Determine the (x, y) coordinate at the center of the cell enclosing the given text.  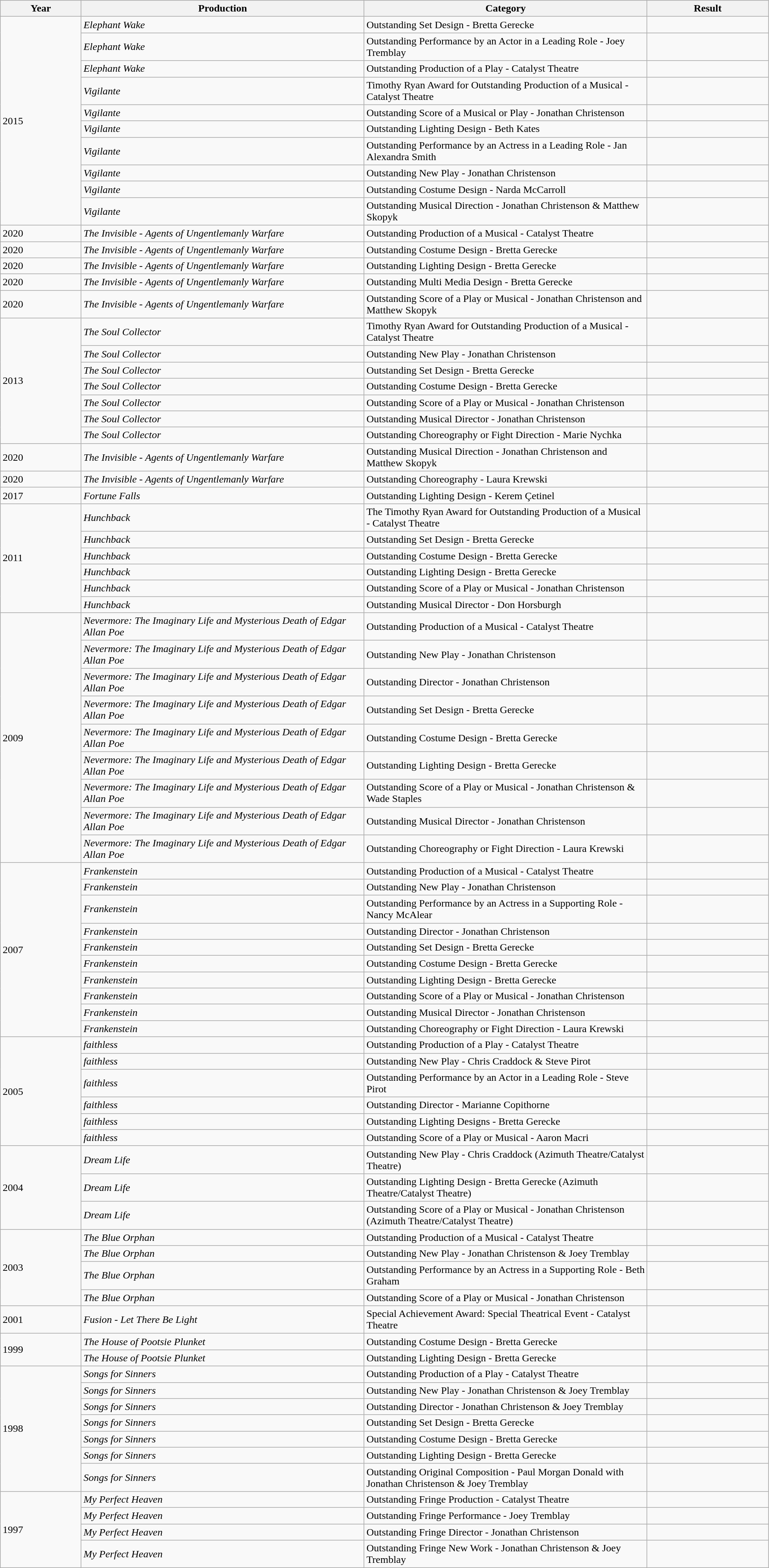
Outstanding New Play - Chris Craddock (Azimuth Theatre/Catalyst Theatre) (505, 1160)
Outstanding Score of a Play or Musical - Jonathan Christenson and Matthew Skopyk (505, 304)
Outstanding Lighting Design - Kerem Çetinel (505, 495)
Outstanding Score of a Play or Musical - Aaron Macri (505, 1138)
Outstanding Choreography - Laura Krewski (505, 479)
2011 (41, 558)
Outstanding Musical Direction - Jonathan Christenson and Matthew Skopyk (505, 457)
2015 (41, 121)
Fusion - Let There Be Light (223, 1319)
Outstanding Choreography or Fight Direction - Marie Nychka (505, 435)
Outstanding Lighting Designs - Bretta Gerecke (505, 1121)
Outstanding Director - Marianne Copithorne (505, 1105)
Outstanding Performance by an Actor in a Leading Role - Joey Tremblay (505, 47)
2017 (41, 495)
Year (41, 9)
1998 (41, 1429)
Outstanding Costume Design - Narda McCarroll (505, 189)
Special Achievement Award: Special Theatrical Event - Catalyst Theatre (505, 1319)
Fortune Falls (223, 495)
Outstanding Lighting Design - Beth Kates (505, 129)
Outstanding Performance by an Actress in a Leading Role - Jan Alexandra Smith (505, 151)
Category (505, 9)
Outstanding Fringe Director - Jonathan Christenson (505, 1532)
2001 (41, 1319)
Outstanding Performance by an Actress in a Supporting Role - Nancy McAlear (505, 909)
Outstanding Multi Media Design - Bretta Gerecke (505, 282)
Outstanding Lighting Design - Bretta Gerecke (Azimuth Theatre/Catalyst Theatre) (505, 1187)
Outstanding Performance by an Actor in a Leading Role - Steve Pirot (505, 1083)
2003 (41, 1267)
2009 (41, 738)
Outstanding Fringe Performance - Joey Tremblay (505, 1515)
Outstanding Score of a Musical or Play - Jonathan Christenson (505, 113)
1999 (41, 1350)
2005 (41, 1091)
Outstanding Director - Jonathan Christenson & Joey Tremblay (505, 1407)
Outstanding Performance by an Actress in a Supporting Role - Beth Graham (505, 1276)
The Timothy Ryan Award for Outstanding Production of a Musical - Catalyst Theatre (505, 518)
Outstanding Musical Direction - Jonathan Christenson & Matthew Skopyk (505, 211)
Result (708, 9)
Outstanding Score of a Play or Musical - Jonathan Christenson (Azimuth Theatre/Catalyst Theatre) (505, 1215)
Outstanding Fringe Production - Catalyst Theatre (505, 1499)
2004 (41, 1187)
Outstanding Fringe New Work - Jonathan Christenson & Joey Tremblay (505, 1554)
Outstanding Musical Director - Don Horsburgh (505, 605)
Outstanding Score of a Play or Musical - Jonathan Christenson & Wade Staples (505, 793)
2007 (41, 950)
Production (223, 9)
Outstanding New Play - Chris Craddock & Steve Pirot (505, 1061)
Outstanding Original Composition - Paul Morgan Donald with Jonathan Christenson & Joey Tremblay (505, 1477)
1997 (41, 1530)
2013 (41, 381)
